Scan for the cell matching the given text and deliver its (x, y) coordinate at center. 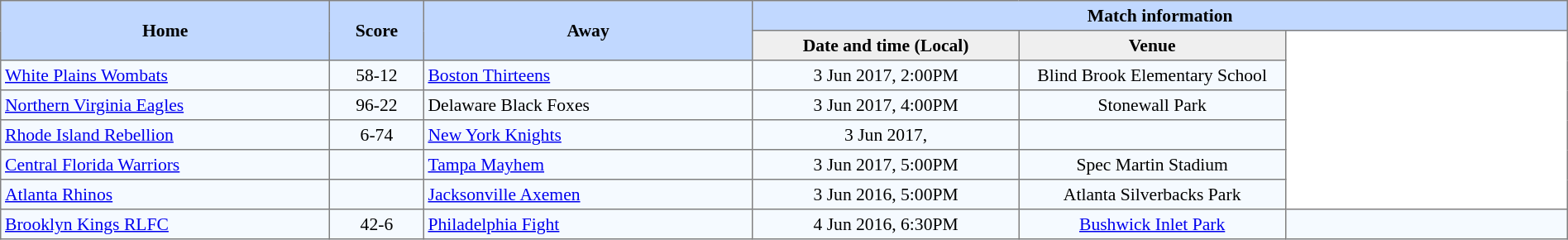
Atlanta Silverbacks Park (1152, 194)
New York Knights (588, 135)
Central Florida Warriors (165, 165)
White Plains Wombats (165, 75)
3 Jun 2017, 4:00PM (886, 105)
Atlanta Rhinos (165, 194)
4 Jun 2016, 6:30PM (886, 224)
Score (377, 31)
6-74 (377, 135)
Delaware Black Foxes (588, 105)
42-6 (377, 224)
Tampa Mayhem (588, 165)
3 Jun 2017, 2:00PM (886, 75)
96-22 (377, 105)
3 Jun 2017, (886, 135)
3 Jun 2017, 5:00PM (886, 165)
Philadelphia Fight (588, 224)
3 Jun 2016, 5:00PM (886, 194)
Away (588, 31)
Stonewall Park (1152, 105)
Brooklyn Kings RLFC (165, 224)
Northern Virginia Eagles (165, 105)
Home (165, 31)
Spec Martin Stadium (1152, 165)
Jacksonville Axemen (588, 194)
Venue (1152, 46)
Boston Thirteens (588, 75)
Rhode Island Rebellion (165, 135)
Date and time (Local) (886, 46)
Match information (1159, 16)
58-12 (377, 75)
Bushwick Inlet Park (1152, 224)
Blind Brook Elementary School (1152, 75)
